Pinpoint the cell where the given text exists, returning its (X, Y) midpoint coordinate. 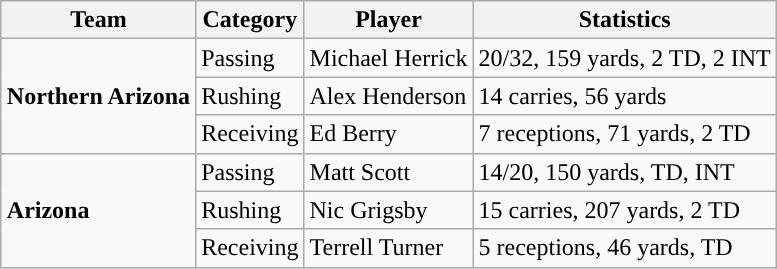
7 receptions, 71 yards, 2 TD (624, 134)
Michael Herrick (388, 58)
Ed Berry (388, 134)
Category (250, 20)
20/32, 159 yards, 2 TD, 2 INT (624, 58)
Player (388, 20)
Terrell Turner (388, 248)
Nic Grigsby (388, 210)
Matt Scott (388, 172)
Statistics (624, 20)
15 carries, 207 yards, 2 TD (624, 210)
Team (98, 20)
5 receptions, 46 yards, TD (624, 248)
Alex Henderson (388, 96)
Arizona (98, 210)
14 carries, 56 yards (624, 96)
14/20, 150 yards, TD, INT (624, 172)
Northern Arizona (98, 96)
